Capture the cell that displays the provided text and extract its (x, y) central coordinate. 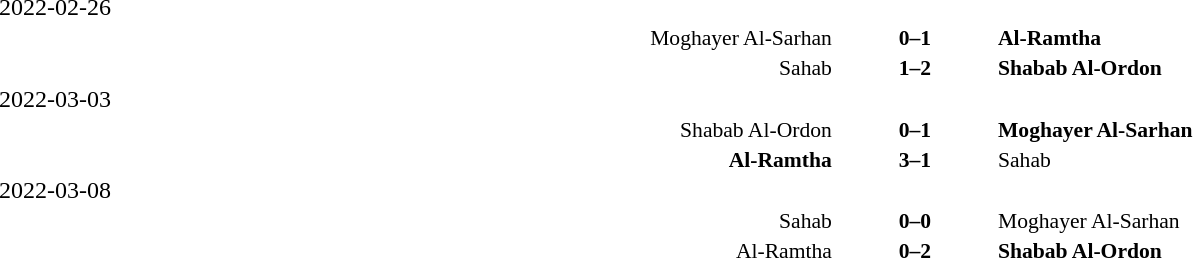
0–0 (915, 221)
1–2 (915, 68)
3–1 (915, 160)
